For the text-containing cell, return its midpoint in (X, Y) coordinate format. 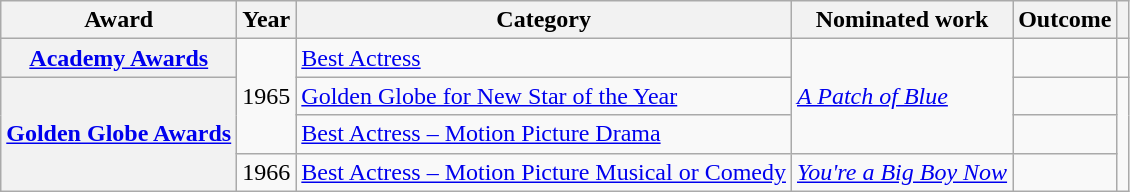
Academy Awards (119, 58)
Year (266, 20)
1965 (266, 96)
You're a Big Boy Now (902, 172)
Award (119, 20)
Best Actress – Motion Picture Musical or Comedy (544, 172)
Outcome (1065, 20)
Nominated work (902, 20)
1966 (266, 172)
Golden Globe Awards (119, 134)
A Patch of Blue (902, 96)
Best Actress (544, 58)
Golden Globe for New Star of the Year (544, 96)
Category (544, 20)
Best Actress – Motion Picture Drama (544, 134)
